Scan for the cell matching the given text and deliver its [X, Y] coordinate at center. 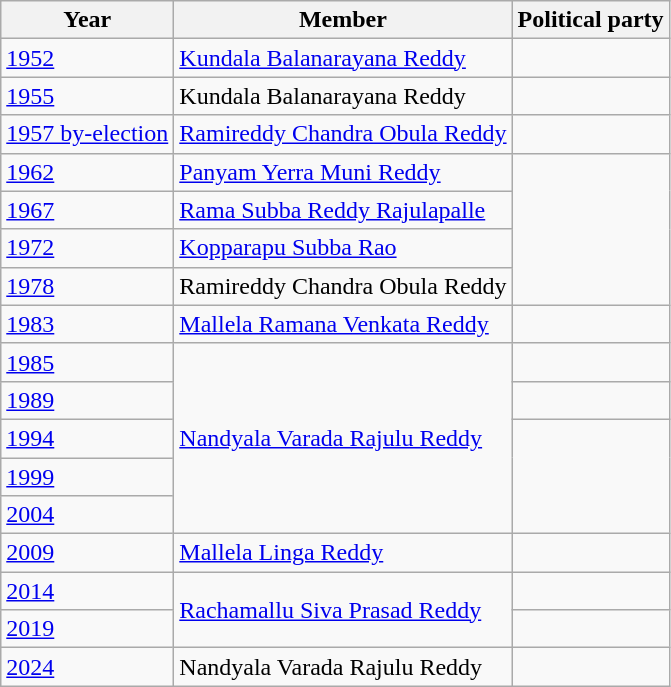
Year [88, 20]
Political party [590, 20]
Member [343, 20]
2009 [88, 553]
1962 [88, 172]
2014 [88, 591]
1994 [88, 438]
1957 by-election [88, 134]
1989 [88, 400]
Kopparapu Subba Rao [343, 248]
Panyam Yerra Muni Reddy [343, 172]
1952 [88, 58]
Mallela Linga Reddy [343, 553]
2004 [88, 515]
Mallela Ramana Venkata Reddy [343, 324]
1985 [88, 362]
1955 [88, 96]
1999 [88, 477]
1967 [88, 210]
Rachamallu Siva Prasad Reddy [343, 610]
1978 [88, 286]
1983 [88, 324]
Rama Subba Reddy Rajulapalle [343, 210]
2019 [88, 629]
1972 [88, 248]
2024 [88, 667]
